From the cell containing the given text, extract its center point as [x, y] coordinate. 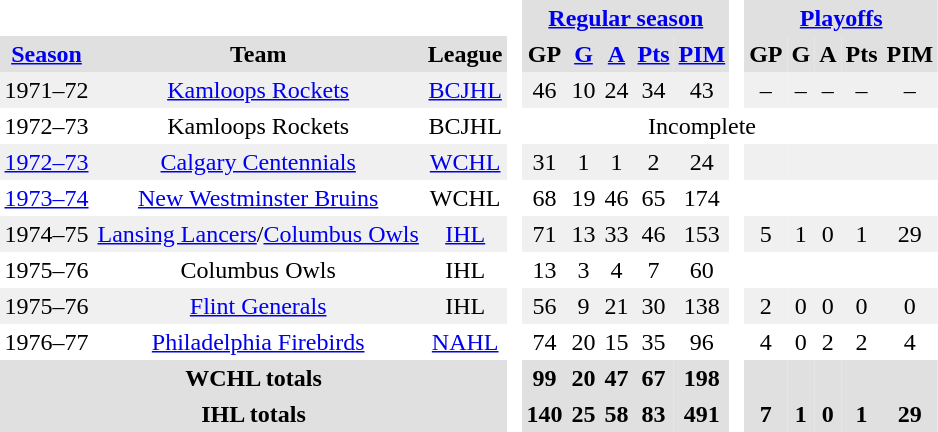
Regular season [626, 18]
3 [584, 270]
Philadelphia Firebirds [258, 342]
New Westminster Bruins [258, 198]
25 [584, 414]
1973–74 [46, 198]
138 [702, 306]
WCHL totals [254, 378]
83 [654, 414]
60 [702, 270]
30 [654, 306]
71 [544, 234]
5 [766, 234]
NAHL [465, 342]
1974–75 [46, 234]
74 [544, 342]
174 [702, 198]
140 [544, 414]
1976–77 [46, 342]
IHL totals [254, 414]
33 [616, 234]
League [465, 54]
96 [702, 342]
491 [702, 414]
Playoffs [842, 18]
Team [258, 54]
43 [702, 90]
19 [584, 198]
Calgary Centennials [258, 162]
Flint Generals [258, 306]
99 [544, 378]
67 [654, 378]
58 [616, 414]
31 [544, 162]
9 [584, 306]
68 [544, 198]
47 [616, 378]
Lansing Lancers/Columbus Owls [258, 234]
35 [654, 342]
21 [616, 306]
10 [584, 90]
Season [46, 54]
1971–72 [46, 90]
65 [654, 198]
198 [702, 378]
56 [544, 306]
153 [702, 234]
Incomplete [702, 126]
15 [616, 342]
34 [654, 90]
Columbus Owls [258, 270]
